Pinpoint the cell where the given text exists, returning its [X, Y] midpoint coordinate. 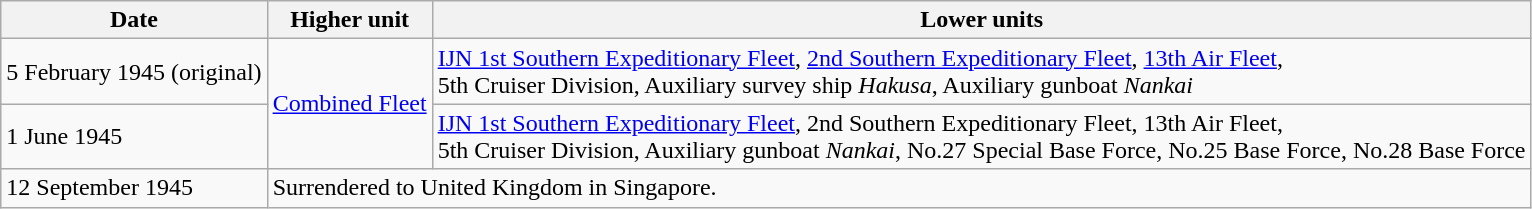
5 February 1945 (original) [134, 72]
12 September 1945 [134, 188]
Date [134, 20]
Lower units [982, 20]
Combined Fleet [350, 104]
1 June 1945 [134, 136]
Higher unit [350, 20]
Surrendered to United Kingdom in Singapore. [899, 188]
